Find where the given text appears and provide that cell's center as [X, Y] coordinate. 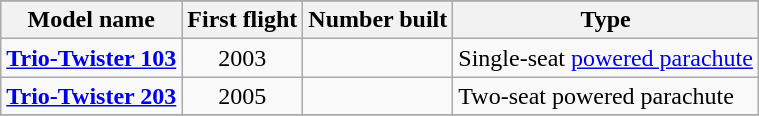
Two-seat powered parachute [606, 96]
Trio-Twister 103 [92, 58]
First flight [242, 20]
Trio-Twister 203 [92, 96]
2005 [242, 96]
2003 [242, 58]
Number built [378, 20]
Single-seat powered parachute [606, 58]
Type [606, 20]
Model name [92, 20]
